From the cell containing the given text, extract its center point as (X, Y) coordinate. 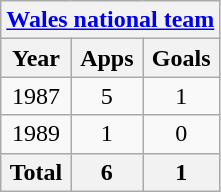
1987 (36, 96)
Goals (180, 58)
Apps (106, 58)
6 (106, 172)
Wales national team (110, 20)
0 (180, 134)
5 (106, 96)
Total (36, 172)
Year (36, 58)
1989 (36, 134)
